Return the [x, y] coordinate for the center point of the cell that contains the specified text.  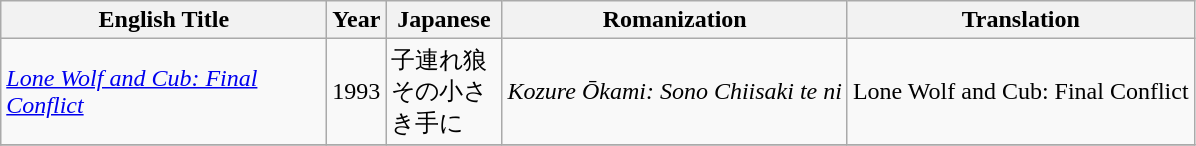
Japanese [444, 20]
1993 [356, 92]
Kozure Ōkami: Sono Chiisaki te ni [674, 92]
Romanization [674, 20]
Translation [1020, 20]
子連れ狼 その小さき手に [444, 92]
English Title [164, 20]
Year [356, 20]
